Pinpoint the cell where the given text exists, returning its (x, y) midpoint coordinate. 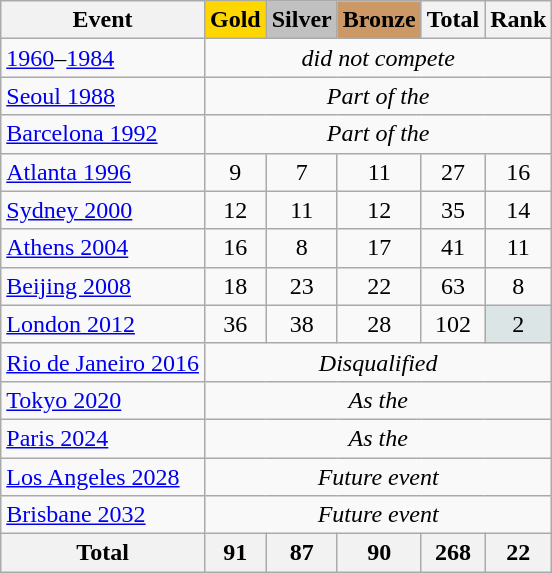
Event (103, 20)
Rank (518, 20)
did not compete (378, 58)
1960–1984 (103, 58)
18 (235, 286)
Atlanta 1996 (103, 172)
Seoul 1988 (103, 96)
36 (235, 324)
Los Angeles 2028 (103, 477)
Barcelona 1992 (103, 134)
London 2012 (103, 324)
41 (453, 248)
268 (453, 553)
87 (302, 553)
23 (302, 286)
Rio de Janeiro 2016 (103, 362)
Brisbane 2032 (103, 515)
27 (453, 172)
Silver (302, 20)
102 (453, 324)
Tokyo 2020 (103, 400)
38 (302, 324)
9 (235, 172)
2 (518, 324)
Sydney 2000 (103, 210)
90 (379, 553)
Gold (235, 20)
Athens 2004 (103, 248)
91 (235, 553)
35 (453, 210)
Paris 2024 (103, 438)
28 (379, 324)
63 (453, 286)
7 (302, 172)
17 (379, 248)
Beijing 2008 (103, 286)
Disqualified (378, 362)
14 (518, 210)
Bronze (379, 20)
